Identify which cell holds the provided text, then report its (x, y) central coordinate. 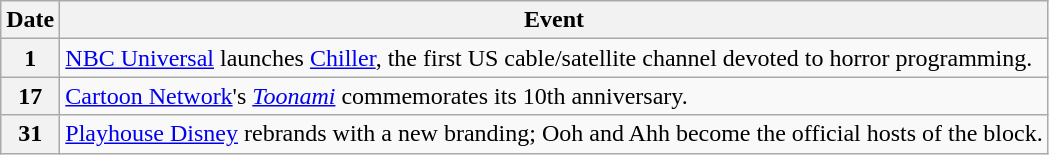
Date (30, 20)
NBC Universal launches Chiller, the first US cable/satellite channel devoted to horror programming. (554, 58)
Playhouse Disney rebrands with a new branding; Ooh and Ahh become the official hosts of the block. (554, 134)
Cartoon Network's Toonami commemorates its 10th anniversary. (554, 96)
17 (30, 96)
1 (30, 58)
31 (30, 134)
Event (554, 20)
